For the text-containing cell, return its midpoint in [x, y] coordinate format. 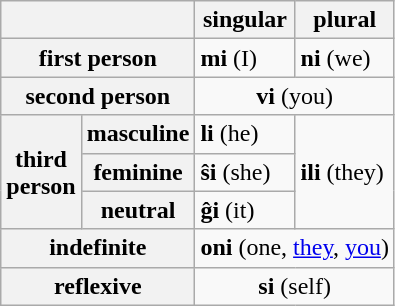
singular [245, 20]
ŝi (she) [245, 172]
second person [98, 96]
si (self) [295, 286]
reflexive [98, 286]
oni (one, they, you) [295, 248]
first person [98, 58]
ni (we) [344, 58]
indefinite [98, 248]
li (he) [245, 134]
vi (you) [295, 96]
mi (I) [245, 58]
ĝi (it) [245, 210]
feminine [138, 172]
neutral [138, 210]
thirdperson [41, 172]
ili (they) [344, 172]
plural [344, 20]
masculine [138, 134]
